From the cell containing the given text, extract its center point as [X, Y] coordinate. 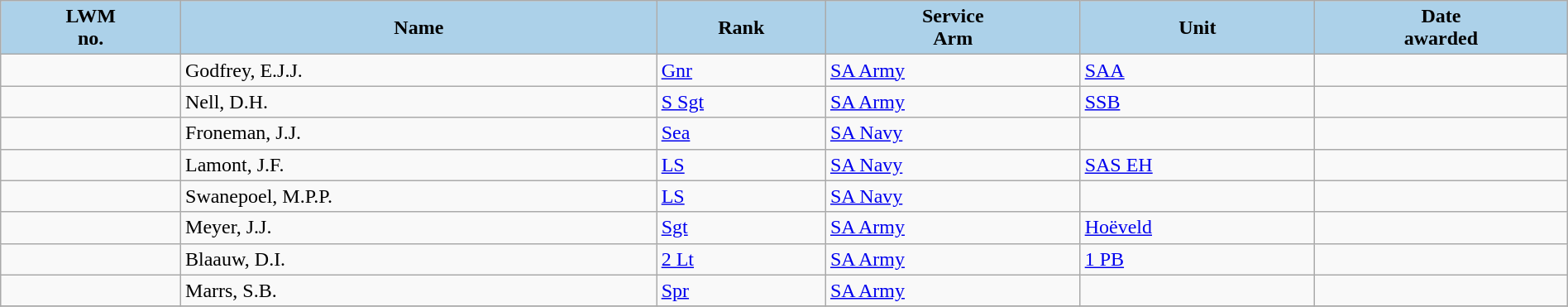
Lamont, J.F. [419, 165]
SSB [1198, 102]
Name [419, 28]
1 PB [1198, 259]
Rank [741, 28]
Froneman, J.J. [419, 133]
SAA [1198, 70]
Gnr [741, 70]
Dateawarded [1441, 28]
Swanepoel, M.P.P. [419, 196]
Meyer, J.J. [419, 228]
Sgt [741, 228]
Spr [741, 290]
2 Lt [741, 259]
SAS EH [1198, 165]
Godfrey, E.J.J. [419, 70]
Hoëveld [1198, 228]
Blaauw, D.I. [419, 259]
LWMno. [91, 28]
Sea [741, 133]
S Sgt [741, 102]
Nell, D.H. [419, 102]
Unit [1198, 28]
ServiceArm [953, 28]
Marrs, S.B. [419, 290]
